Provide the (X, Y) coordinate of the cell's center where the given text is located.  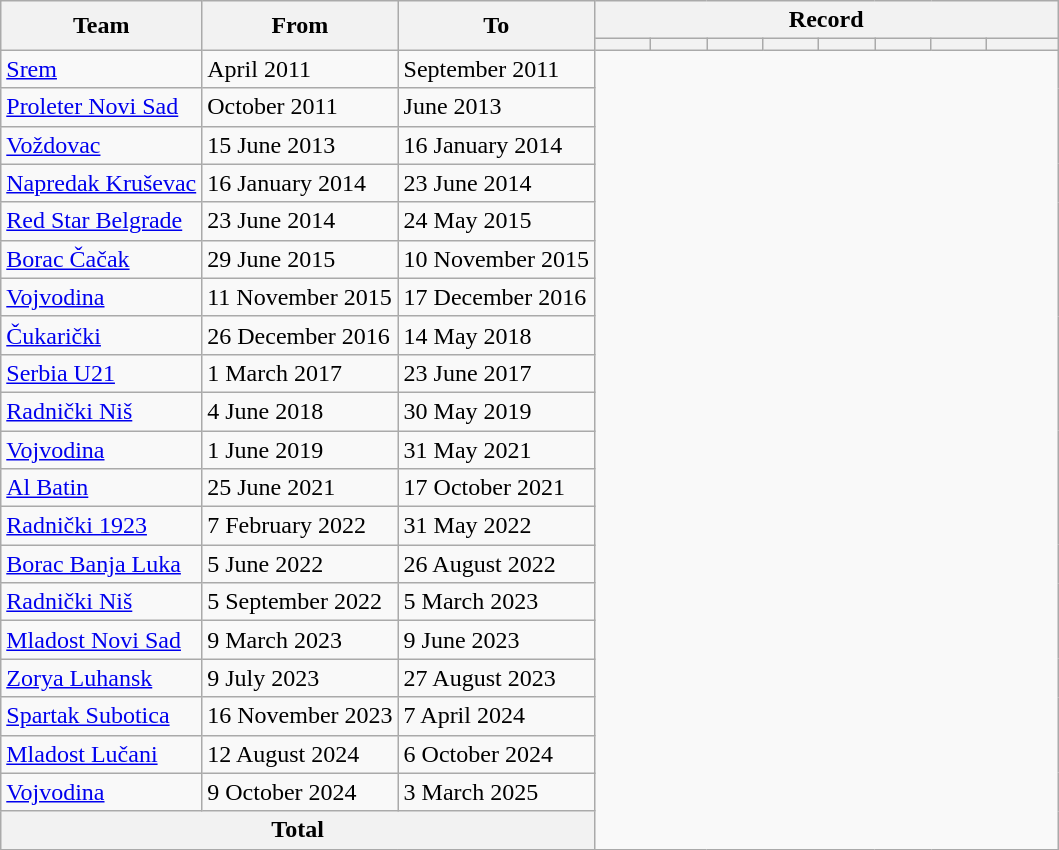
Red Star Belgrade (102, 221)
Al Batin (102, 488)
Spartak Subotica (102, 716)
September 2011 (496, 69)
17 December 2016 (496, 297)
10 November 2015 (496, 259)
30 May 2019 (496, 411)
23 June 2017 (496, 373)
7 April 2024 (496, 716)
Serbia U21 (102, 373)
June 2013 (496, 107)
From (300, 26)
5 March 2023 (496, 602)
7 February 2022 (300, 526)
9 March 2023 (300, 640)
24 May 2015 (496, 221)
29 June 2015 (300, 259)
5 September 2022 (300, 602)
1 March 2017 (300, 373)
16 November 2023 (300, 716)
1 June 2019 (300, 449)
Srem (102, 69)
Borac Banja Luka (102, 564)
Borac Čačak (102, 259)
Zorya Luhansk (102, 678)
Mladost Lučani (102, 754)
Total (298, 830)
31 May 2022 (496, 526)
12 August 2024 (300, 754)
To (496, 26)
Proleter Novi Sad (102, 107)
Napredak Kruševac (102, 183)
4 June 2018 (300, 411)
27 August 2023 (496, 678)
Radnički 1923 (102, 526)
9 October 2024 (300, 792)
9 July 2023 (300, 678)
Team (102, 26)
26 December 2016 (300, 335)
25 June 2021 (300, 488)
6 October 2024 (496, 754)
9 June 2023 (496, 640)
14 May 2018 (496, 335)
26 August 2022 (496, 564)
15 June 2013 (300, 145)
April 2011 (300, 69)
31 May 2021 (496, 449)
11 November 2015 (300, 297)
October 2011 (300, 107)
Mladost Novi Sad (102, 640)
5 June 2022 (300, 564)
Voždovac (102, 145)
3 March 2025 (496, 792)
17 October 2021 (496, 488)
Record (826, 20)
Čukarički (102, 335)
